For the text-containing cell, return its midpoint in (x, y) coordinate format. 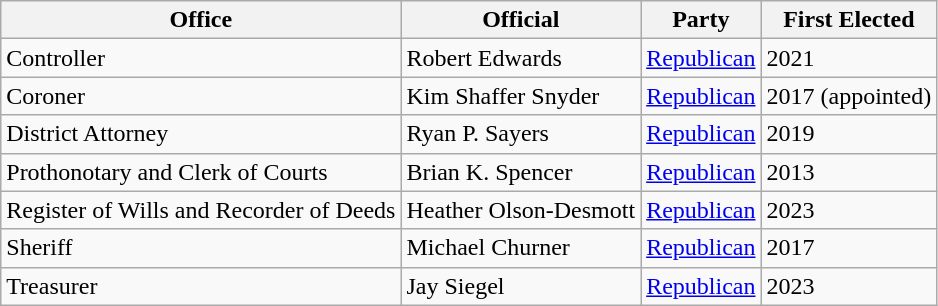
Michael Churner (521, 248)
Controller (201, 58)
2017 (appointed) (849, 96)
Ryan P. Sayers (521, 134)
Prothonotary and Clerk of Courts (201, 172)
Treasurer (201, 286)
Official (521, 20)
Party (701, 20)
First Elected (849, 20)
Coroner (201, 96)
Register of Wills and Recorder of Deeds (201, 210)
2019 (849, 134)
Kim Shaffer Snyder (521, 96)
Jay Siegel (521, 286)
Sheriff (201, 248)
Robert Edwards (521, 58)
2013 (849, 172)
Heather Olson-Desmott (521, 210)
2021 (849, 58)
Brian K. Spencer (521, 172)
District Attorney (201, 134)
2017 (849, 248)
Office (201, 20)
